Pinpoint the cell where the given text exists, returning its (x, y) midpoint coordinate. 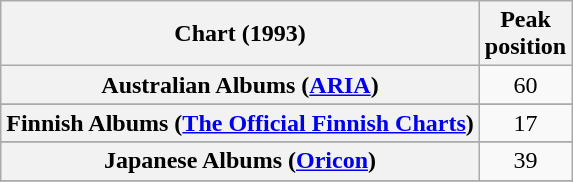
17 (525, 123)
Japanese Albums (Oricon) (240, 161)
Peakposition (525, 34)
Australian Albums (ARIA) (240, 85)
Chart (1993) (240, 34)
39 (525, 161)
Finnish Albums (The Official Finnish Charts) (240, 123)
60 (525, 85)
